Find where the given text appears and provide that cell's center as (X, Y) coordinate. 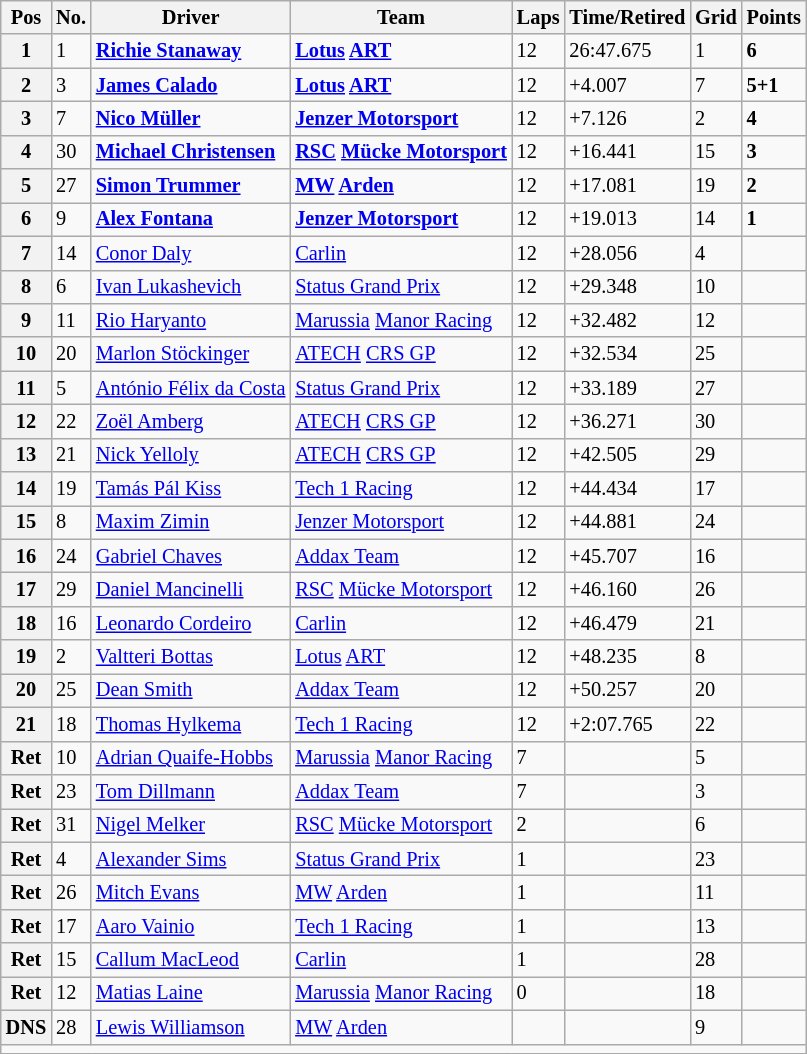
Gabriel Chaves (190, 556)
Nico Müller (190, 118)
Mitch Evans (190, 892)
Team (400, 17)
Daniel Mancinelli (190, 589)
No. (71, 17)
Marlon Stöckinger (190, 354)
0 (538, 993)
+7.126 (628, 118)
5+1 (774, 85)
Aaro Vainio (190, 926)
Tom Dillmann (190, 791)
Zoël Amberg (190, 421)
+45.707 (628, 556)
Matias Laine (190, 993)
+36.271 (628, 421)
+17.081 (628, 186)
Lewis Williamson (190, 1027)
+32.534 (628, 354)
+19.013 (628, 219)
Dean Smith (190, 690)
Simon Trummer (190, 186)
+44.881 (628, 522)
31 (71, 825)
Thomas Hylkema (190, 724)
Pos (26, 17)
+33.189 (628, 388)
+46.160 (628, 589)
Tamás Pál Kiss (190, 489)
+2:07.765 (628, 724)
+4.007 (628, 85)
Grid (716, 17)
Driver (190, 17)
+32.482 (628, 320)
26:47.675 (628, 51)
Michael Christensen (190, 152)
+50.257 (628, 690)
+46.479 (628, 623)
Laps (538, 17)
+16.441 (628, 152)
Points (774, 17)
James Calado (190, 85)
Adrian Quaife-Hobbs (190, 758)
Maxim Zimin (190, 522)
+44.434 (628, 489)
Nigel Melker (190, 825)
Nick Yelloly (190, 455)
Richie Stanaway (190, 51)
+29.348 (628, 287)
+28.056 (628, 253)
+48.235 (628, 657)
DNS (26, 1027)
Time/Retired (628, 17)
Conor Daly (190, 253)
Alexander Sims (190, 859)
Rio Haryanto (190, 320)
Ivan Lukashevich (190, 287)
Valtteri Bottas (190, 657)
António Félix da Costa (190, 388)
Leonardo Cordeiro (190, 623)
Alex Fontana (190, 219)
+42.505 (628, 455)
Callum MacLeod (190, 960)
